Scan for the cell matching the given text and deliver its [x, y] coordinate at center. 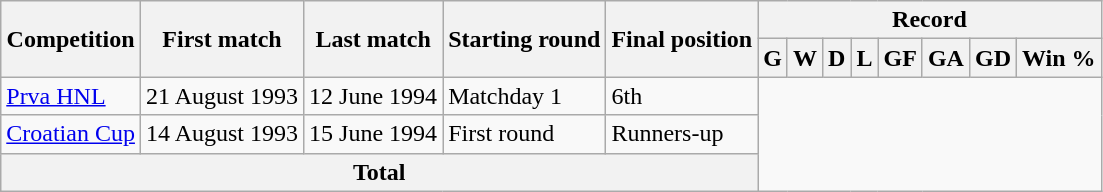
GD [992, 58]
First match [222, 39]
Last match [374, 39]
Final position [682, 39]
GF [900, 58]
Matchday 1 [524, 96]
15 June 1994 [374, 134]
GA [946, 58]
6th [682, 96]
W [804, 58]
12 June 1994 [374, 96]
First round [524, 134]
21 August 1993 [222, 96]
Starting round [524, 39]
Croatian Cup [71, 134]
L [864, 58]
14 August 1993 [222, 134]
Total [380, 172]
Record [930, 20]
D [837, 58]
Runners-up [682, 134]
Competition [71, 39]
Win % [1060, 58]
Prva HNL [71, 96]
G [773, 58]
